Scan for the cell matching the given text and deliver its (X, Y) coordinate at center. 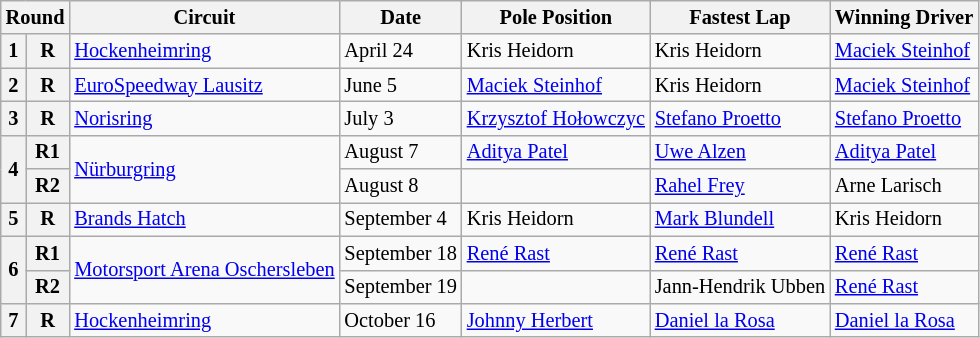
Fastest Lap (740, 17)
September 4 (400, 219)
6 (14, 270)
Norisring (204, 118)
October 16 (400, 320)
Date (400, 17)
Arne Larisch (904, 186)
7 (14, 320)
EuroSpeedway Lausitz (204, 85)
Brands Hatch (204, 219)
June 5 (400, 85)
1 (14, 51)
3 (14, 118)
Motorsport Arena Oschersleben (204, 270)
Uwe Alzen (740, 152)
September 18 (400, 253)
Winning Driver (904, 17)
5 (14, 219)
Pole Position (556, 17)
September 19 (400, 287)
2 (14, 85)
August 7 (400, 152)
Krzysztof Hołowczyc (556, 118)
Nürburgring (204, 168)
Johnny Herbert (556, 320)
Jann-Hendrik Ubben (740, 287)
4 (14, 168)
Rahel Frey (740, 186)
April 24 (400, 51)
Circuit (204, 17)
Round (36, 17)
August 8 (400, 186)
July 3 (400, 118)
Mark Blundell (740, 219)
